For the text-containing cell, return its midpoint in [x, y] coordinate format. 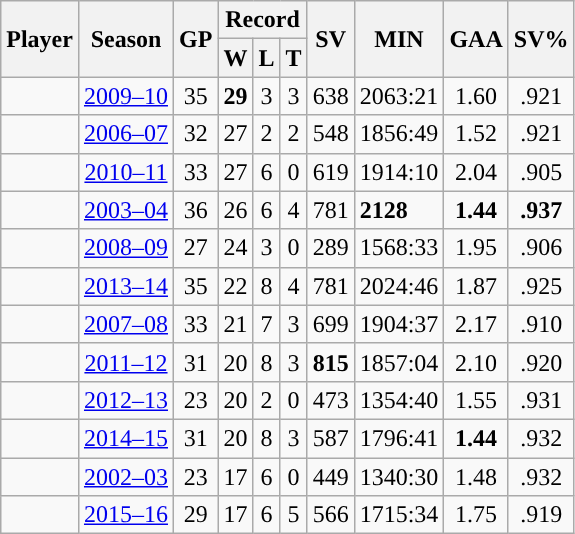
815 [330, 362]
.905 [541, 172]
2014–15 [126, 438]
2024:46 [399, 286]
21 [236, 324]
Record [262, 20]
1904:37 [399, 324]
1354:40 [399, 400]
22 [236, 286]
1568:33 [399, 248]
1.52 [476, 134]
1.48 [476, 477]
2003–04 [126, 210]
2009–10 [126, 96]
2008–09 [126, 248]
1.75 [476, 515]
1.55 [476, 400]
548 [330, 134]
7 [266, 324]
W [236, 58]
SV [330, 39]
2128 [399, 210]
1.87 [476, 286]
2.04 [476, 172]
GAA [476, 39]
1340:30 [399, 477]
566 [330, 515]
449 [330, 477]
619 [330, 172]
L [266, 58]
2013–14 [126, 286]
Season [126, 39]
.910 [541, 324]
1914:10 [399, 172]
T [294, 58]
1.60 [476, 96]
.919 [541, 515]
2002–03 [126, 477]
MIN [399, 39]
.906 [541, 248]
5 [294, 515]
1715:34 [399, 515]
1856:49 [399, 134]
638 [330, 96]
26 [236, 210]
473 [330, 400]
24 [236, 248]
2.17 [476, 324]
1.95 [476, 248]
.931 [541, 400]
1796:41 [399, 438]
2007–08 [126, 324]
GP [196, 39]
2015–16 [126, 515]
Player [40, 39]
32 [196, 134]
289 [330, 248]
.925 [541, 286]
699 [330, 324]
.920 [541, 362]
36 [196, 210]
2.10 [476, 362]
2010–11 [126, 172]
2006–07 [126, 134]
587 [330, 438]
2012–13 [126, 400]
1857:04 [399, 362]
2011–12 [126, 362]
2063:21 [399, 96]
.937 [541, 210]
SV% [541, 39]
